Determine the (X, Y) coordinate at the center of the cell enclosing the given text.  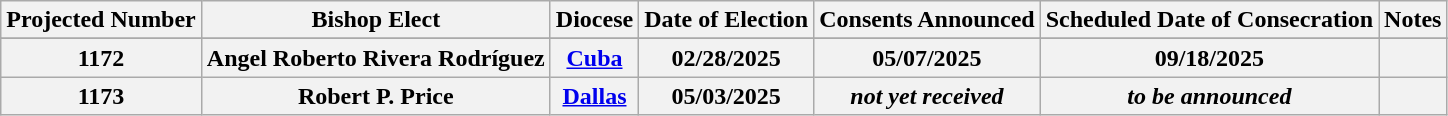
to be announced (1209, 96)
Bishop Elect (376, 20)
02/28/2025 (726, 58)
Consents Announced (927, 20)
Dallas (594, 96)
1173 (102, 96)
Robert P. Price (376, 96)
Scheduled Date of Consecration (1209, 20)
Angel Roberto Rivera Rodríguez (376, 58)
05/07/2025 (927, 58)
09/18/2025 (1209, 58)
05/03/2025 (726, 96)
Diocese (594, 20)
Projected Number (102, 20)
Date of Election (726, 20)
Cuba (594, 58)
not yet received (927, 96)
1172 (102, 58)
Notes (1413, 20)
